Extract the [x, y] coordinate from the center of the cell holding the provided text.  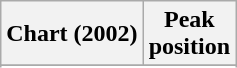
Chart (2002) [72, 34]
Peakposition [189, 34]
